Search for the cell housing the specified text and yield its (X, Y) center coordinate. 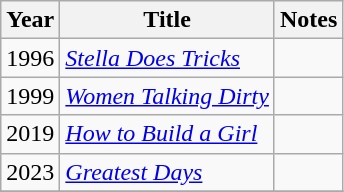
Greatest Days (168, 172)
2019 (30, 134)
Stella Does Tricks (168, 58)
Women Talking Dirty (168, 96)
1999 (30, 96)
How to Build a Girl (168, 134)
2023 (30, 172)
Notes (308, 20)
Title (168, 20)
1996 (30, 58)
Year (30, 20)
